Pinpoint the cell where the given text exists, returning its [x, y] midpoint coordinate. 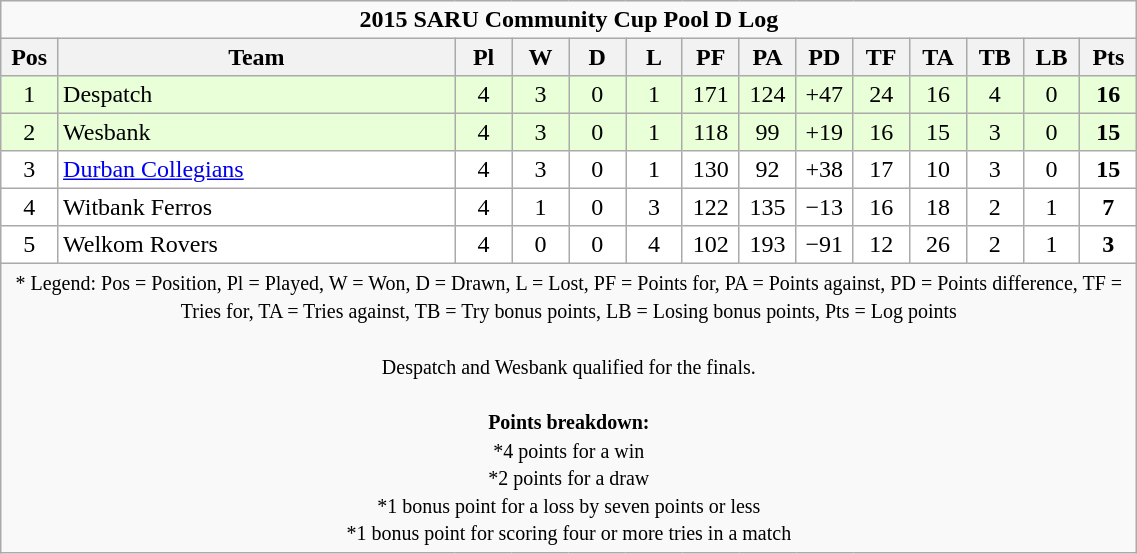
Witbank Ferros [257, 206]
Welkom Rovers [257, 244]
102 [710, 244]
17 [882, 170]
D [598, 56]
171 [710, 94]
130 [710, 170]
−91 [824, 244]
L [654, 56]
−13 [824, 206]
122 [710, 206]
Team [257, 56]
18 [938, 206]
Wesbank [257, 132]
99 [768, 132]
118 [710, 132]
92 [768, 170]
26 [938, 244]
TB [994, 56]
Durban Collegians [257, 170]
193 [768, 244]
+19 [824, 132]
5 [30, 244]
Despatch [257, 94]
10 [938, 170]
12 [882, 244]
Pos [30, 56]
+47 [824, 94]
2015 SARU Community Cup Pool D Log [569, 20]
+38 [824, 170]
Pl [484, 56]
24 [882, 94]
135 [768, 206]
PF [710, 56]
124 [768, 94]
W [540, 56]
TF [882, 56]
PA [768, 56]
Pts [1108, 56]
LB [1052, 56]
TA [938, 56]
7 [1108, 206]
PD [824, 56]
